Capture the cell that displays the provided text and extract its [x, y] central coordinate. 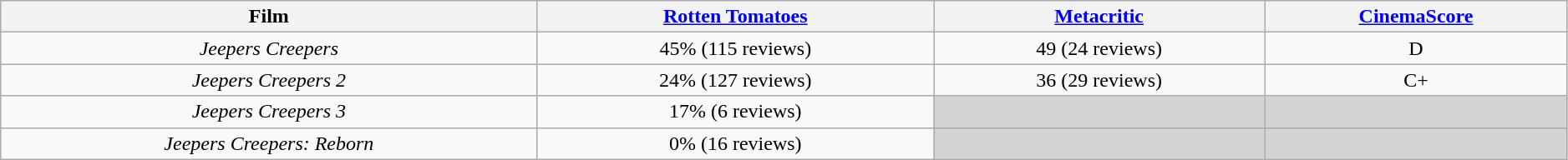
36 (29 reviews) [1099, 80]
Metacritic [1099, 17]
Film [269, 17]
Jeepers Creepers 3 [269, 112]
Rotten Tomatoes [735, 17]
17% (6 reviews) [735, 112]
0% (16 reviews) [735, 143]
D [1417, 48]
CinemaScore [1417, 17]
Jeepers Creepers 2 [269, 80]
Jeepers Creepers: Reborn [269, 143]
C+ [1417, 80]
24% (127 reviews) [735, 80]
45% (115 reviews) [735, 48]
Jeepers Creepers [269, 48]
49 (24 reviews) [1099, 48]
